Search for the cell housing the specified text and yield its [X, Y] center coordinate. 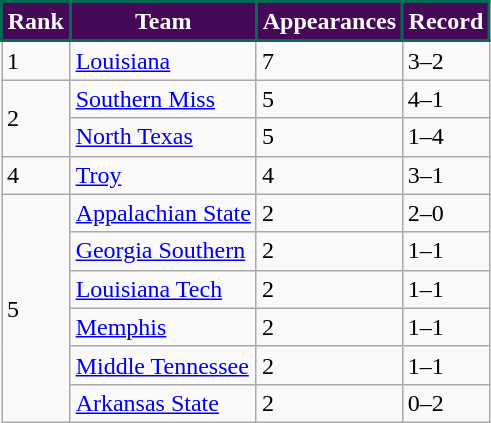
0–2 [446, 403]
Troy [163, 175]
North Texas [163, 137]
3–1 [446, 175]
2–0 [446, 213]
Louisiana [163, 60]
Appearances [329, 22]
1–4 [446, 137]
Middle Tennessee [163, 365]
Memphis [163, 327]
Arkansas State [163, 403]
4–1 [446, 99]
Appalachian State [163, 213]
Rank [36, 22]
1 [36, 60]
Southern Miss [163, 99]
Record [446, 22]
3–2 [446, 60]
7 [329, 60]
Team [163, 22]
Louisiana Tech [163, 289]
Georgia Southern [163, 251]
